Identify which cell holds the provided text, then report its (x, y) central coordinate. 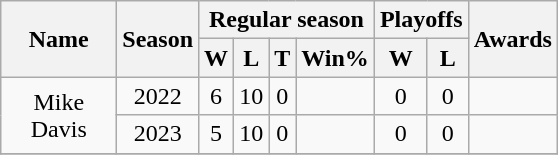
6 (216, 96)
Mike Davis (59, 115)
5 (216, 134)
Awards (512, 39)
Win% (336, 58)
Regular season (287, 20)
T (282, 58)
Season (158, 39)
Playoffs (421, 20)
2023 (158, 134)
Name (59, 39)
2022 (158, 96)
